Return the [X, Y] coordinate for the center point of the cell that contains the specified text.  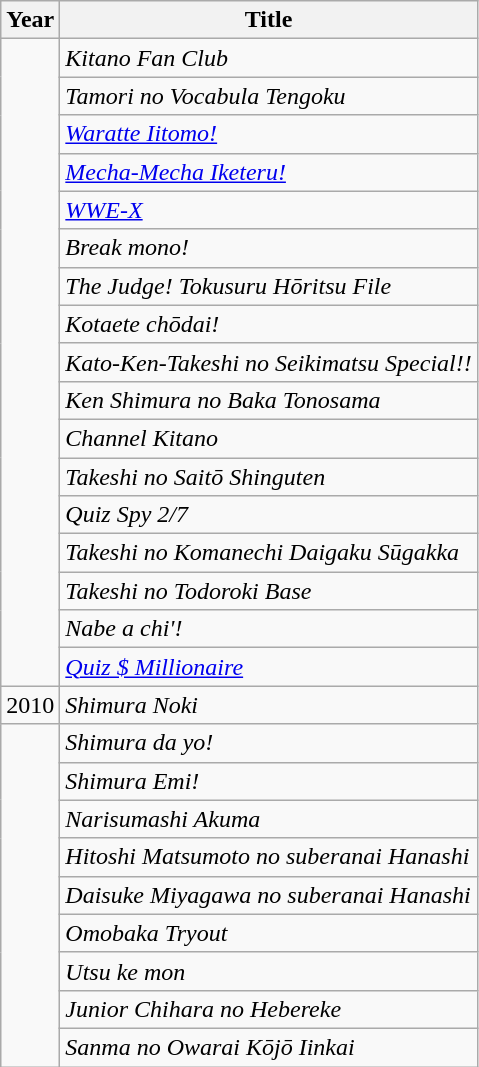
Kotaete chōdai! [268, 324]
Ken Shimura no Baka Tonosama [268, 400]
2010 [30, 705]
Title [268, 20]
Junior Chihara no Hebereke [268, 1009]
Year [30, 20]
Kato-Ken-Takeshi no Seikimatsu Special!! [268, 362]
Mecha-Mecha Iketeru! [268, 172]
Takeshi no Todoroki Base [268, 591]
Channel Kitano [268, 438]
WWE-X [268, 210]
Kitano Fan Club [268, 58]
Quiz Spy 2/7 [268, 515]
Break mono! [268, 248]
Waratte Iitomo! [268, 134]
Quiz $ Millionaire [268, 667]
Omobaka Tryout [268, 933]
Takeshi no Komanechi Daigaku Sūgakka [268, 553]
Daisuke Miyagawa no suberanai Hanashi [268, 895]
Shimura da yo! [268, 743]
Tamori no Vocabula Tengoku [268, 96]
Nabe a chi'! [268, 629]
Shimura Noki [268, 705]
Utsu ke mon [268, 971]
Shimura Emi! [268, 781]
Takeshi no Saitō Shinguten [268, 477]
The Judge! Tokusuru Hōritsu File [268, 286]
Sanma no Owarai Kōjō Iinkai [268, 1047]
Narisumashi Akuma [268, 819]
Hitoshi Matsumoto no suberanai Hanashi [268, 857]
